Determine the [x, y] coordinate at the center of the cell enclosing the given text.  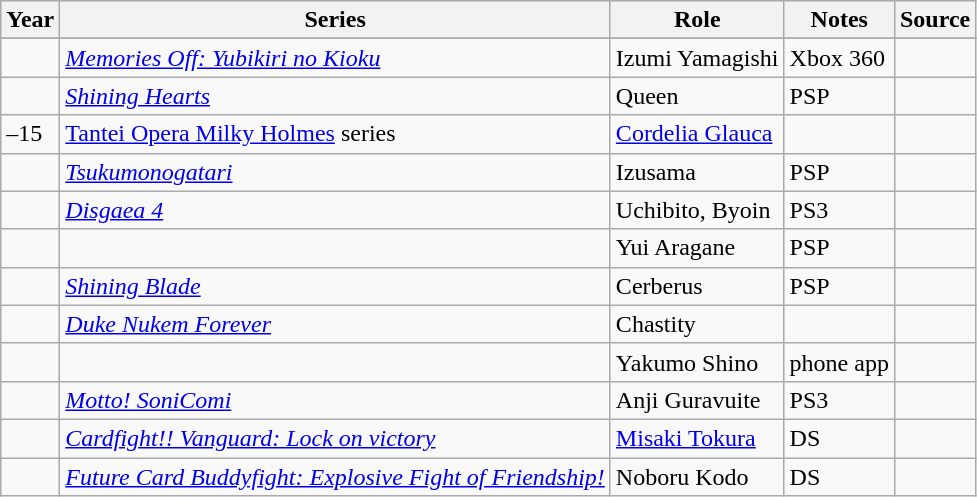
Queen [697, 96]
Shining Hearts [336, 96]
Source [934, 20]
Memories Off: Yubikiri no Kioku [336, 58]
Anji Guravuite [697, 400]
Year [30, 20]
Yakumo Shino [697, 362]
–15 [30, 134]
phone app [839, 362]
Cardfight!! Vanguard: Lock on victory [336, 438]
Disgaea 4 [336, 210]
Cordelia Glauca [697, 134]
Motto! SoniComi [336, 400]
Future Card Buddyfight: Explosive Fight of Friendship! [336, 477]
Duke Nukem Forever [336, 324]
Series [336, 20]
Yui Aragane [697, 248]
Tsukumonogatari [336, 172]
Izusama [697, 172]
Uchibito, Byoin [697, 210]
Role [697, 20]
Izumi Yamagishi [697, 58]
Cerberus [697, 286]
Misaki Tokura [697, 438]
Shining Blade [336, 286]
Tantei Opera Milky Holmes series [336, 134]
Notes [839, 20]
Chastity [697, 324]
Xbox 360 [839, 58]
Noboru Kodo [697, 477]
